Return the [x, y] coordinate for the center point of the cell that contains the specified text.  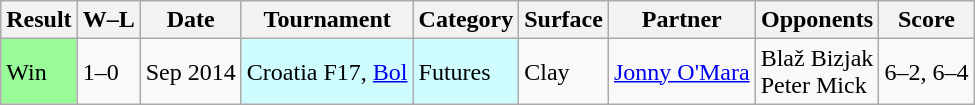
Opponents [817, 20]
Tournament [327, 20]
Win [39, 72]
6–2, 6–4 [926, 72]
Blaž Bizjak Peter Mick [817, 72]
Category [466, 20]
Croatia F17, Bol [327, 72]
Surface [564, 20]
Score [926, 20]
Clay [564, 72]
W–L [108, 20]
Sep 2014 [190, 72]
1–0 [108, 72]
Date [190, 20]
Result [39, 20]
Jonny O'Mara [682, 72]
Futures [466, 72]
Partner [682, 20]
